Provide the [x, y] coordinate of the cell's center where the given text is located.  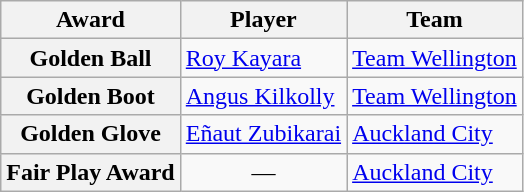
— [263, 172]
Golden Ball [91, 58]
Player [263, 20]
Golden Glove [91, 134]
Golden Boot [91, 96]
Award [91, 20]
Fair Play Award [91, 172]
Team [435, 20]
Angus Kilkolly [263, 96]
Eñaut Zubikarai [263, 134]
Roy Kayara [263, 58]
